Scan for the cell matching the given text and deliver its [X, Y] coordinate at center. 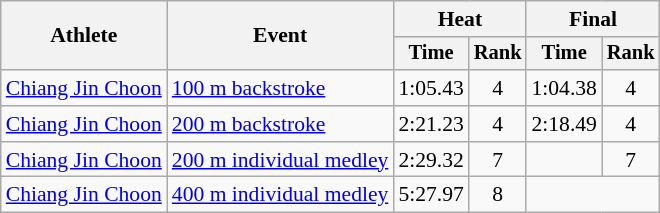
Heat [460, 19]
8 [498, 195]
200 m individual medley [280, 160]
2:21.23 [430, 124]
2:18.49 [564, 124]
1:04.38 [564, 88]
400 m individual medley [280, 195]
Final [592, 19]
5:27.97 [430, 195]
Event [280, 36]
200 m backstroke [280, 124]
Athlete [84, 36]
1:05.43 [430, 88]
2:29.32 [430, 160]
100 m backstroke [280, 88]
